Detect which cell encompasses the target text, then output its (x, y) center coordinate. 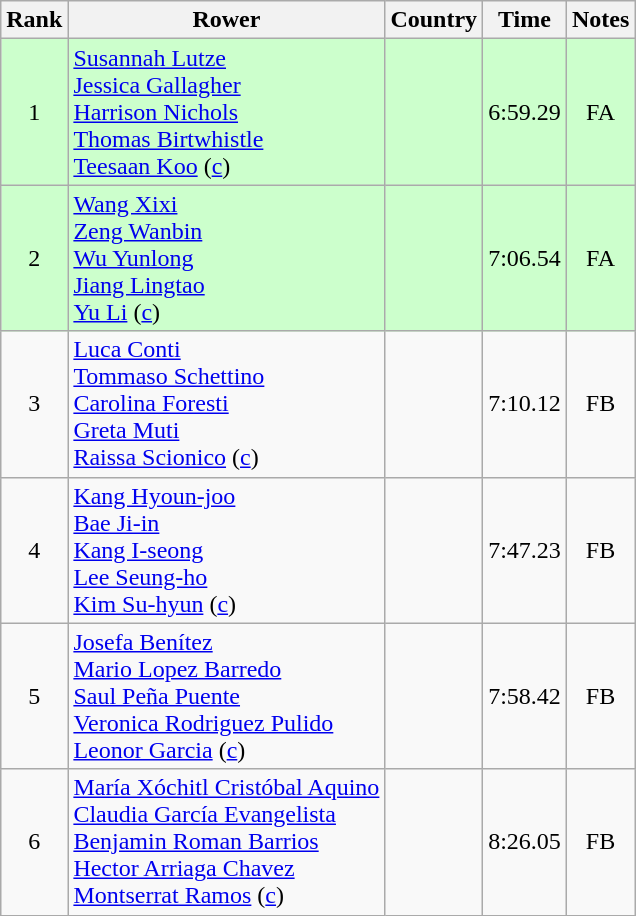
7:47.23 (525, 550)
7:58.42 (525, 696)
Wang XixiZeng WanbinWu YunlongJiang LingtaoYu Li (c) (226, 258)
8:26.05 (525, 842)
6:59.29 (525, 112)
3 (34, 404)
María Xóchitl Cristóbal AquinoClaudia García EvangelistaBenjamin Roman BarriosHector Arriaga ChavezMontserrat Ramos (c) (226, 842)
5 (34, 696)
7:10.12 (525, 404)
Notes (600, 20)
Susannah LutzeJessica GallagherHarrison NicholsThomas BirtwhistleTeesaan Koo (c) (226, 112)
Rank (34, 20)
Josefa BenítezMario Lopez BarredoSaul Peña PuenteVeronica Rodriguez PulidoLeonor Garcia (c) (226, 696)
6 (34, 842)
Rower (226, 20)
Luca ContiTommaso SchettinoCarolina ForestiGreta MutiRaissa Scionico (c) (226, 404)
Country (434, 20)
2 (34, 258)
Time (525, 20)
7:06.54 (525, 258)
1 (34, 112)
4 (34, 550)
Kang Hyoun-jooBae Ji-inKang I-seongLee Seung-hoKim Su-hyun (c) (226, 550)
